From the cell containing the given text, extract its center point as (X, Y) coordinate. 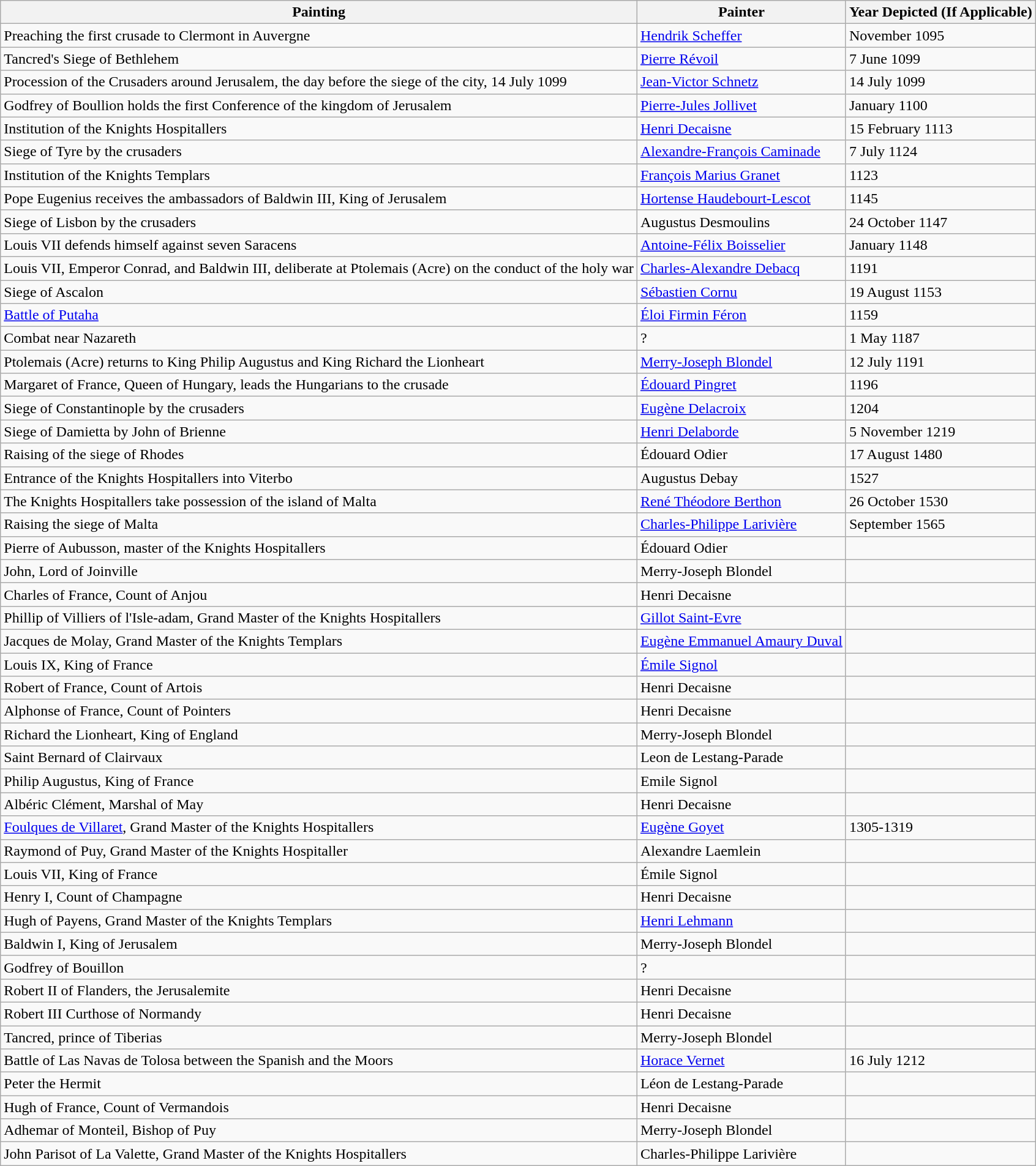
Robert II of Flanders, the Jerusalemite (319, 990)
Pope Eugenius receives the ambassadors of Baldwin III, King of Jerusalem (319, 198)
Eugène Emmanuel Amaury Duval (741, 641)
Richard the Lionheart, King of England (319, 734)
Painting (319, 12)
September 1565 (940, 525)
1527 (940, 478)
Phillip of Villiers of l'Isle-adam, Grand Master of the Knights Hospitallers (319, 618)
1196 (940, 385)
Raising the siege of Malta (319, 525)
16 July 1212 (940, 1061)
Battle of Las Navas de Tolosa between the Spanish and the Moors (319, 1061)
Charles-Alexandre Debacq (741, 268)
Édouard Pingret (741, 385)
Combat near Nazareth (319, 338)
Louis VII, King of France (319, 874)
Ptolemais (Acre) returns to King Philip Augustus and King Richard the Lionheart (319, 362)
René Théodore Berthon (741, 501)
Eugène Delacroix (741, 408)
Louis VII defends himself against seven Saracens (319, 245)
Alphonse of France, Count of Pointers (319, 711)
Tancred's Siege of Bethlehem (319, 59)
Albéric Clément, Marshal of May (319, 804)
Henri Delaborde (741, 432)
Tancred, prince of Tiberias (319, 1037)
Hendrik Scheffer (741, 36)
Saint Bernard of Clairvaux (319, 758)
Henri Lehmann (741, 921)
François Marius Granet (741, 175)
Battle of Putaha (319, 315)
Louis IX, King of France (319, 664)
Pierre of Aubusson, master of the Knights Hospitallers (319, 548)
Léon de Lestang-Parade (741, 1084)
Leon de Lestang-Parade (741, 758)
Siege of Damietta by John of Brienne (319, 432)
26 October 1530 (940, 501)
Augustus Desmoulins (741, 222)
Siege of Lisbon by the crusaders (319, 222)
Institution of the Knights Templars (319, 175)
Sébastien Cornu (741, 292)
Raymond of Puy, Grand Master of the Knights Hospitaller (319, 851)
Alexandre-François Caminade (741, 152)
January 1148 (940, 245)
Éloi Firmin Féron (741, 315)
Eugène Goyet (741, 828)
Antoine-Félix Boisselier (741, 245)
Baldwin I, King of Jerusalem (319, 944)
7 July 1124 (940, 152)
Charles of France, Count of Anjou (319, 594)
John, Lord of Joinville (319, 571)
John Parisot of La Valette, Grand Master of the Knights Hospitallers (319, 1154)
1191 (940, 268)
Jean-Victor Schnetz (741, 82)
Hugh of Payens, Grand Master of the Knights Templars (319, 921)
Year Depicted (If Applicable) (940, 12)
Alexandre Laemlein (741, 851)
Jacques de Molay, Grand Master of the Knights Templars (319, 641)
Institution of the Knights Hospitallers (319, 129)
The Knights Hospitallers take possession of the island of Malta (319, 501)
17 August 1480 (940, 455)
Siege of Constantinople by the crusaders (319, 408)
Robert III Curthose of Normandy (319, 1014)
Hugh of France, Count of Vermandois (319, 1107)
19 August 1153 (940, 292)
Foulques de Villaret, Grand Master of the Knights Hospitallers (319, 828)
Procession of the Crusaders around Jerusalem, the day before the siege of the city, 14 July 1099 (319, 82)
Godfrey of Bouillon (319, 967)
Peter the Hermit (319, 1084)
Siege of Ascalon (319, 292)
1123 (940, 175)
Horace Vernet (741, 1061)
Painter (741, 12)
1 May 1187 (940, 338)
5 November 1219 (940, 432)
Godfrey of Boullion holds the first Conference of the kingdom of Jerusalem (319, 105)
November 1095 (940, 36)
Gillot Saint-Evre (741, 618)
Henry I, Count of Champagne (319, 897)
January 1100 (940, 105)
14 July 1099 (940, 82)
Pierre Révoil (741, 59)
Pierre-Jules Jollivet (741, 105)
Louis VII, Emperor Conrad, and Baldwin III, deliberate at Ptolemais (Acre) on the conduct of the holy war (319, 268)
Robert of France, Count of Artois (319, 688)
15 February 1113 (940, 129)
Margaret of France, Queen of Hungary, leads the Hungarians to the crusade (319, 385)
Emile Signol (741, 781)
7 June 1099 (940, 59)
Preaching the first crusade to Clermont in Auvergne (319, 36)
Adhemar of Monteil, Bishop of Puy (319, 1130)
Augustus Debay (741, 478)
Siege of Tyre by the crusaders (319, 152)
Entrance of the Knights Hospitallers into Viterbo (319, 478)
Raising of the siege of Rhodes (319, 455)
1145 (940, 198)
1305-1319 (940, 828)
1204 (940, 408)
12 July 1191 (940, 362)
Philip Augustus, King of France (319, 781)
Hortense Haudebourt-Lescot (741, 198)
1159 (940, 315)
24 October 1147 (940, 222)
